Determine the (X, Y) coordinate at the center of the cell enclosing the given text.  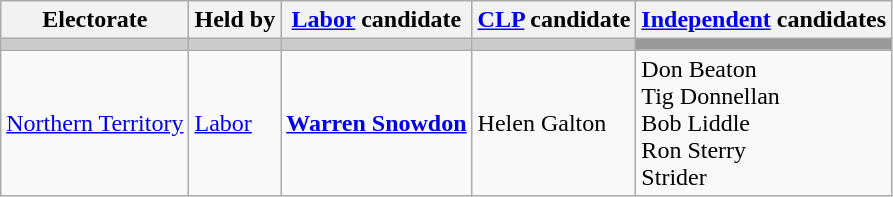
Electorate (95, 20)
Independent candidates (764, 20)
Held by (235, 20)
CLP candidate (554, 20)
Labor (235, 123)
Warren Snowdon (376, 123)
Northern Territory (95, 123)
Don BeatonTig DonnellanBob LiddleRon SterryStrider (764, 123)
Labor candidate (376, 20)
Helen Galton (554, 123)
